From the cell containing the given text, extract its center point as (x, y) coordinate. 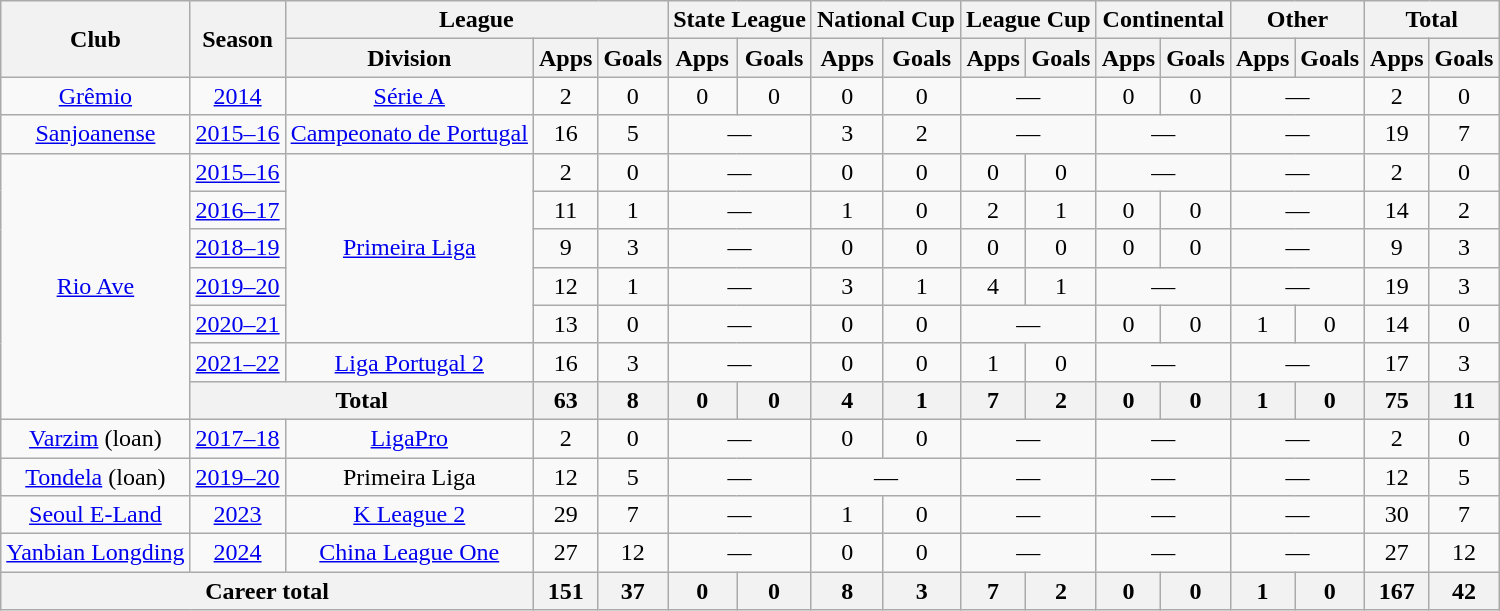
Grêmio (96, 96)
LigaPro (409, 438)
2016–17 (238, 210)
Career total (268, 591)
37 (633, 591)
2021–22 (238, 362)
2014 (238, 96)
League (476, 20)
29 (565, 515)
2024 (238, 553)
2018–19 (238, 248)
17 (1397, 362)
Seoul E-Land (96, 515)
42 (1464, 591)
2017–18 (238, 438)
State League (740, 20)
167 (1397, 591)
National Cup (886, 20)
Other (1297, 20)
Season (238, 39)
13 (565, 324)
Sanjoanense (96, 134)
Rio Ave (96, 286)
Campeonato de Portugal (409, 134)
Tondela (loan) (96, 477)
151 (565, 591)
Club (96, 39)
K League 2 (409, 515)
2023 (238, 515)
Varzim (loan) (96, 438)
Continental (1163, 20)
Liga Portugal 2 (409, 362)
2020–21 (238, 324)
30 (1397, 515)
China League One (409, 553)
63 (565, 400)
75 (1397, 400)
League Cup (1028, 20)
Série A (409, 96)
Division (409, 58)
Yanbian Longding (96, 553)
